From the cell containing the given text, extract its center point as (x, y) coordinate. 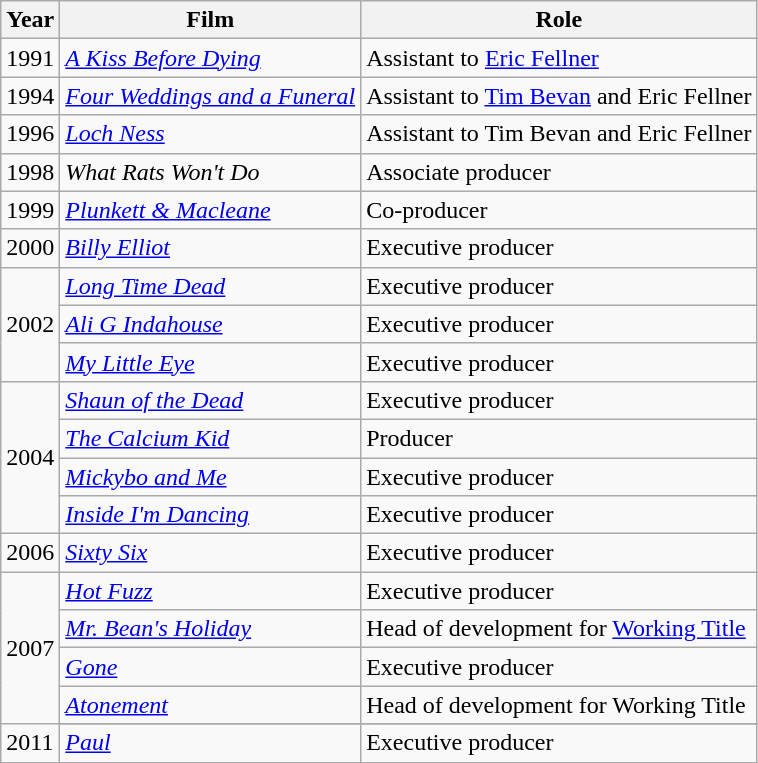
Long Time Dead (210, 286)
A Kiss Before Dying (210, 58)
1996 (30, 134)
2007 (30, 648)
1991 (30, 58)
Paul (210, 743)
Year (30, 20)
1999 (30, 210)
Shaun of the Dead (210, 400)
Associate producer (559, 172)
2006 (30, 553)
Inside I'm Dancing (210, 515)
2002 (30, 324)
Producer (559, 438)
Atonement (210, 705)
Film (210, 20)
What Rats Won't Do (210, 172)
Assistant to Eric Fellner (559, 58)
2011 (30, 743)
Four Weddings and a Funeral (210, 96)
Role (559, 20)
The Calcium Kid (210, 438)
Hot Fuzz (210, 591)
Billy Elliot (210, 248)
2004 (30, 457)
Ali G Indahouse (210, 324)
Loch Ness (210, 134)
Mr. Bean's Holiday (210, 629)
1994 (30, 96)
Co-producer (559, 210)
1998 (30, 172)
Gone (210, 667)
Sixty Six (210, 553)
Mickybo and Me (210, 477)
Plunkett & Macleane (210, 210)
2000 (30, 248)
My Little Eye (210, 362)
